Extract the [x, y] coordinate from the center of the cell holding the provided text.  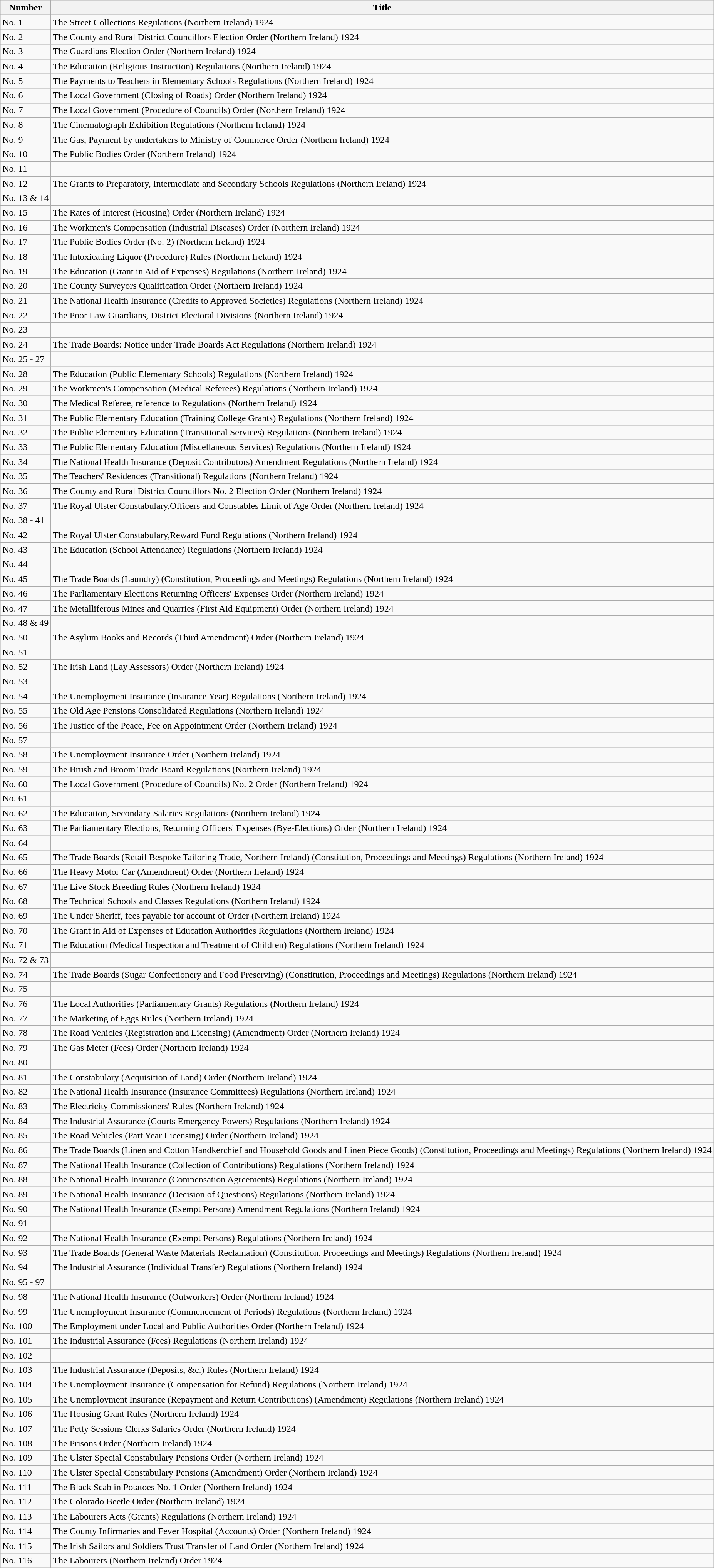
No. 65 [25, 857]
No. 104 [25, 1385]
No. 82 [25, 1092]
The Street Collections Regulations (Northern Ireland) 1924 [382, 22]
No. 90 [25, 1209]
No. 16 [25, 227]
The Public Bodies Order (Northern Ireland) 1924 [382, 154]
No. 69 [25, 916]
No. 28 [25, 374]
The Education (Public Elementary Schools) Regulations (Northern Ireland) 1924 [382, 374]
The Electricity Commissioners' Rules (Northern Ireland) 1924 [382, 1106]
No. 43 [25, 550]
The Housing Grant Rules (Northern Ireland) 1924 [382, 1414]
The Payments to Teachers in Elementary Schools Regulations (Northern Ireland) 1924 [382, 81]
No. 36 [25, 491]
No. 38 - 41 [25, 520]
The National Health Insurance (Outworkers) Order (Northern Ireland) 1924 [382, 1297]
No. 50 [25, 637]
No. 105 [25, 1399]
The Local Government (Procedure of Councils) Order (Northern Ireland) 1924 [382, 110]
The Workmen's Compensation (Medical Referees) Regulations (Northern Ireland) 1924 [382, 388]
The Gas, Payment by undertakers to Ministry of Commerce Order (Northern Ireland) 1924 [382, 139]
No. 89 [25, 1194]
No. 109 [25, 1458]
The Ulster Special Constabulary Pensions Order (Northern Ireland) 1924 [382, 1458]
No. 37 [25, 506]
The National Health Insurance (Exempt Persons) Amendment Regulations (Northern Ireland) 1924 [382, 1209]
No. 87 [25, 1165]
The Trade Boards (Sugar Confectionery and Food Preserving) (Constitution, Proceedings and Meetings) Regulations (Northern Ireland) 1924 [382, 975]
No. 7 [25, 110]
The Unemployment Insurance (Commencement of Periods) Regulations (Northern Ireland) 1924 [382, 1311]
The Public Elementary Education (Transitional Services) Regulations (Northern Ireland) 1924 [382, 433]
No. 5 [25, 81]
No. 100 [25, 1326]
No. 46 [25, 593]
No. 56 [25, 725]
No. 42 [25, 535]
No. 48 & 49 [25, 623]
The Education (Grant in Aid of Expenses) Regulations (Northern Ireland) 1924 [382, 271]
No. 61 [25, 799]
No. 54 [25, 696]
The Live Stock Breeding Rules (Northern Ireland) 1924 [382, 886]
No. 101 [25, 1341]
No. 31 [25, 418]
The Industrial Assurance (Individual Transfer) Regulations (Northern Ireland) 1924 [382, 1267]
No. 116 [25, 1560]
No. 72 & 73 [25, 960]
The Marketing of Eggs Rules (Northern Ireland) 1924 [382, 1018]
The Grants to Preparatory, Intermediate and Secondary Schools Regulations (Northern Ireland) 1924 [382, 184]
The Asylum Books and Records (Third Amendment) Order (Northern Ireland) 1924 [382, 637]
No. 22 [25, 315]
The Unemployment Insurance (Repayment and Return Contributions) (Amendment) Regulations (Northern Ireland) 1924 [382, 1399]
No. 45 [25, 579]
Number [25, 8]
The Public Elementary Education (Miscellaneous Services) Regulations (Northern Ireland) 1924 [382, 447]
The Road Vehicles (Part Year Licensing) Order (Northern Ireland) 1924 [382, 1136]
The Trade Boards (General Waste Materials Reclamation) (Constitution, Proceedings and Meetings) Regulations (Northern Ireland) 1924 [382, 1253]
The Prisons Order (Northern Ireland) 1924 [382, 1443]
No. 98 [25, 1297]
The National Health Insurance (Insurance Committees) Regulations (Northern Ireland) 1924 [382, 1092]
The Road Vehicles (Registration and Licensing) (Amendment) Order (Northern Ireland) 1924 [382, 1033]
No. 51 [25, 652]
No. 9 [25, 139]
No. 53 [25, 682]
The Education (Medical Inspection and Treatment of Children) Regulations (Northern Ireland) 1924 [382, 945]
No. 57 [25, 740]
No. 30 [25, 403]
The Under Sheriff, fees payable for account of Order (Northern Ireland) 1924 [382, 916]
The Grant in Aid of Expenses of Education Authorities Regulations (Northern Ireland) 1924 [382, 931]
No. 59 [25, 769]
No. 13 & 14 [25, 198]
The Unemployment Insurance Order (Northern Ireland) 1924 [382, 755]
No. 8 [25, 125]
No. 24 [25, 344]
No. 103 [25, 1370]
No. 18 [25, 257]
No. 3 [25, 52]
No. 12 [25, 184]
No. 71 [25, 945]
The Parliamentary Elections Returning Officers' Expenses Order (Northern Ireland) 1924 [382, 593]
No. 77 [25, 1018]
No. 76 [25, 1004]
The Irish Land (Lay Assessors) Order (Northern Ireland) 1924 [382, 667]
No. 66 [25, 872]
The Public Elementary Education (Training College Grants) Regulations (Northern Ireland) 1924 [382, 418]
The Local Authorities (Parliamentary Grants) Regulations (Northern Ireland) 1924 [382, 1004]
The Labourers (Northern Ireland) Order 1924 [382, 1560]
No. 21 [25, 301]
No. 85 [25, 1136]
No. 108 [25, 1443]
The Workmen's Compensation (Industrial Diseases) Order (Northern Ireland) 1924 [382, 227]
The Metalliferous Mines and Quarries (First Aid Equipment) Order (Northern Ireland) 1924 [382, 608]
The Industrial Assurance (Deposits, &c.) Rules (Northern Ireland) 1924 [382, 1370]
The County and Rural District Councillors Election Order (Northern Ireland) 1924 [382, 37]
The Technical Schools and Classes Regulations (Northern Ireland) 1924 [382, 901]
The County Surveyors Qualification Order (Northern Ireland) 1924 [382, 286]
No. 19 [25, 271]
No. 34 [25, 462]
No. 29 [25, 388]
The Trade Boards: Notice under Trade Boards Act Regulations (Northern Ireland) 1924 [382, 344]
No. 62 [25, 813]
No. 44 [25, 564]
The Justice of the Peace, Fee on Appointment Order (Northern Ireland) 1924 [382, 725]
The Guardians Election Order (Northern Ireland) 1924 [382, 52]
No. 83 [25, 1106]
The Royal Ulster Constabulary,Reward Fund Regulations (Northern Ireland) 1924 [382, 535]
No. 113 [25, 1516]
The Poor Law Guardians, District Electoral Divisions (Northern Ireland) 1924 [382, 315]
No. 55 [25, 711]
No. 58 [25, 755]
The Teachers' Residences (Transitional) Regulations (Northern Ireland) 1924 [382, 476]
No. 79 [25, 1048]
No. 11 [25, 169]
No. 2 [25, 37]
The Old Age Pensions Consolidated Regulations (Northern Ireland) 1924 [382, 711]
No. 110 [25, 1473]
The Industrial Assurance (Courts Emergency Powers) Regulations (Northern Ireland) 1924 [382, 1121]
The National Health Insurance (Deposit Contributors) Amendment Regulations (Northern Ireland) 1924 [382, 462]
The Local Government (Closing of Roads) Order (Northern Ireland) 1924 [382, 95]
No. 107 [25, 1429]
The Parliamentary Elections, Returning Officers' Expenses (Bye-Elections) Order (Northern Ireland) 1924 [382, 828]
No. 91 [25, 1224]
The Irish Sailors and Soldiers Trust Transfer of Land Order (Northern Ireland) 1924 [382, 1546]
The Medical Referee, reference to Regulations (Northern Ireland) 1924 [382, 403]
No. 106 [25, 1414]
No. 6 [25, 95]
The Petty Sessions Clerks Salaries Order (Northern Ireland) 1924 [382, 1429]
No. 92 [25, 1238]
The Unemployment Insurance (Compensation for Refund) Regulations (Northern Ireland) 1924 [382, 1385]
No. 111 [25, 1487]
No. 95 - 97 [25, 1282]
No. 32 [25, 433]
No. 68 [25, 901]
No. 93 [25, 1253]
No. 47 [25, 608]
No. 23 [25, 330]
The National Health Insurance (Exempt Persons) Regulations (Northern Ireland) 1924 [382, 1238]
The Heavy Motor Car (Amendment) Order (Northern Ireland) 1924 [382, 872]
The Gas Meter (Fees) Order (Northern Ireland) 1924 [382, 1048]
The National Health Insurance (Credits to Approved Societies) Regulations (Northern Ireland) 1924 [382, 301]
No. 15 [25, 213]
The Employment under Local and Public Authorities Order (Northern Ireland) 1924 [382, 1326]
No. 112 [25, 1502]
The Rates of Interest (Housing) Order (Northern Ireland) 1924 [382, 213]
No. 86 [25, 1150]
Title [382, 8]
No. 64 [25, 843]
The Public Bodies Order (No. 2) (Northern Ireland) 1924 [382, 242]
No. 84 [25, 1121]
No. 33 [25, 447]
The Trade Boards (Retail Bespoke Tailoring Trade, Northern Ireland) (Constitution, Proceedings and Meetings) Regulations (Northern Ireland) 1924 [382, 857]
No. 80 [25, 1062]
No. 70 [25, 931]
The Constabulary (Acquisition of Land) Order (Northern Ireland) 1924 [382, 1077]
No. 4 [25, 66]
The Black Scab in Potatoes No. 1 Order (Northern Ireland) 1924 [382, 1487]
The National Health Insurance (Compensation Agreements) Regulations (Northern Ireland) 1924 [382, 1180]
The Intoxicating Liquor (Procedure) Rules (Northern Ireland) 1924 [382, 257]
The Ulster Special Constabulary Pensions (Amendment) Order (Northern Ireland) 1924 [382, 1473]
The Education (School Attendance) Regulations (Northern Ireland) 1924 [382, 550]
The National Health Insurance (Decision of Questions) Regulations (Northern Ireland) 1924 [382, 1194]
No. 63 [25, 828]
No. 88 [25, 1180]
No. 10 [25, 154]
No. 52 [25, 667]
The Royal Ulster Constabulary,Officers and Constables Limit of Age Order (Northern Ireland) 1924 [382, 506]
No. 114 [25, 1531]
No. 78 [25, 1033]
No. 17 [25, 242]
The National Health Insurance (Collection of Contributions) Regulations (Northern Ireland) 1924 [382, 1165]
The Cinematograph Exhibition Regulations (Northern Ireland) 1924 [382, 125]
No. 67 [25, 886]
No. 35 [25, 476]
The Colorado Beetle Order (Northern Ireland) 1924 [382, 1502]
The Trade Boards (Laundry) (Constitution, Proceedings and Meetings) Regulations (Northern Ireland) 1924 [382, 579]
The Industrial Assurance (Fees) Regulations (Northern Ireland) 1924 [382, 1341]
The Brush and Broom Trade Board Regulations (Northern Ireland) 1924 [382, 769]
No. 1 [25, 22]
No. 115 [25, 1546]
No. 81 [25, 1077]
No. 20 [25, 286]
The County and Rural District Councillors No. 2 Election Order (Northern Ireland) 1924 [382, 491]
The Local Government (Procedure of Councils) No. 2 Order (Northern Ireland) 1924 [382, 784]
The Labourers Acts (Grants) Regulations (Northern Ireland) 1924 [382, 1516]
No. 75 [25, 989]
The Education, Secondary Salaries Regulations (Northern Ireland) 1924 [382, 813]
No. 99 [25, 1311]
No. 25 - 27 [25, 359]
The Education (Religious Instruction) Regulations (Northern Ireland) 1924 [382, 66]
The Unemployment Insurance (Insurance Year) Regulations (Northern Ireland) 1924 [382, 696]
No. 94 [25, 1267]
No. 60 [25, 784]
No. 74 [25, 975]
The County Infirmaries and Fever Hospital (Accounts) Order (Northern Ireland) 1924 [382, 1531]
No. 102 [25, 1355]
